For the text-containing cell, return its midpoint in [X, Y] coordinate format. 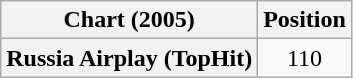
Position [305, 20]
Russia Airplay (TopHit) [130, 58]
110 [305, 58]
Chart (2005) [130, 20]
